Locate the cell with the specified text and output its [X, Y] center coordinate. 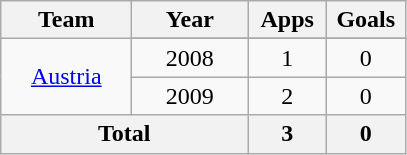
2008 [190, 58]
Total [124, 134]
Year [190, 20]
2009 [190, 96]
3 [288, 134]
2 [288, 96]
Team [66, 20]
Goals [366, 20]
Apps [288, 20]
Austria [66, 77]
1 [288, 58]
